Find where the given text appears and provide that cell's center as [X, Y] coordinate. 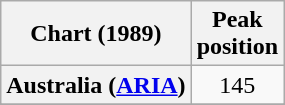
145 [237, 85]
Chart (1989) [96, 34]
Australia (ARIA) [96, 85]
Peakposition [237, 34]
